Detect which cell encompasses the target text, then output its [X, Y] center coordinate. 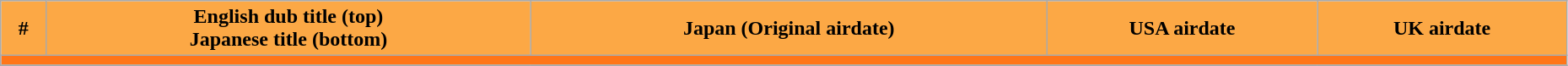
USA airdate [1183, 29]
English dub title (top)Japanese title (bottom) [288, 29]
UK airdate [1442, 29]
Japan (Original airdate) [789, 29]
# [24, 29]
